Scan for the cell matching the given text and deliver its (X, Y) coordinate at center. 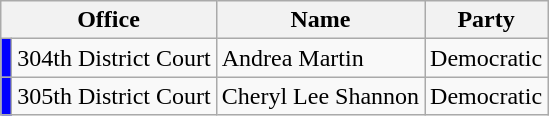
Party (486, 20)
Office (108, 20)
Name (320, 20)
304th District Court (114, 58)
305th District Court (114, 96)
Cheryl Lee Shannon (320, 96)
Andrea Martin (320, 58)
